Pinpoint the cell where the given text exists, returning its [X, Y] midpoint coordinate. 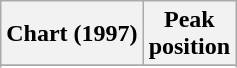
Peakposition [189, 34]
Chart (1997) [72, 34]
